Provide the [x, y] coordinate of the cell's center where the given text is located.  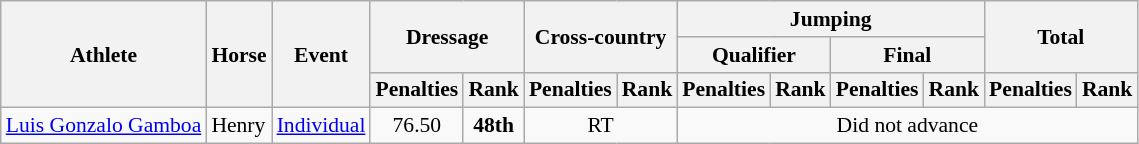
RT [600, 126]
Luis Gonzalo Gamboa [104, 126]
48th [494, 126]
Dressage [446, 36]
Event [322, 54]
Athlete [104, 54]
Total [1060, 36]
Qualifier [754, 55]
Final [908, 55]
Jumping [830, 19]
Henry [238, 126]
76.50 [416, 126]
Did not advance [907, 126]
Cross-country [600, 36]
Horse [238, 54]
Individual [322, 126]
